Locate the cell with the specified text and output its [x, y] center coordinate. 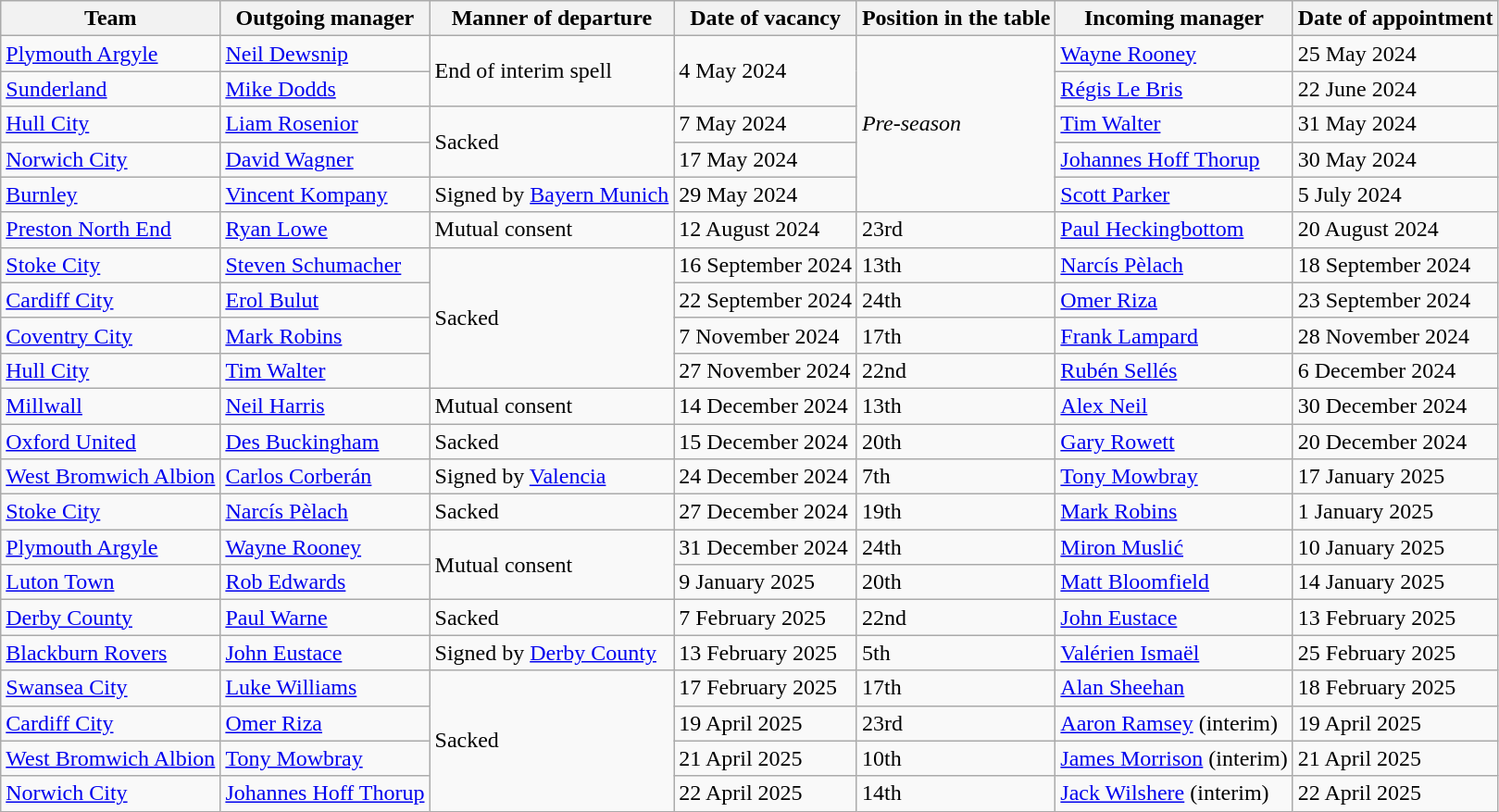
Frank Lampard [1174, 335]
30 May 2024 [1395, 159]
24 December 2024 [766, 477]
Neil Harris [325, 406]
7 May 2024 [766, 124]
Outgoing manager [325, 19]
Carlos Corberán [325, 477]
27 November 2024 [766, 370]
17 February 2025 [766, 688]
14 January 2025 [1395, 582]
29 May 2024 [766, 194]
Date of vacancy [766, 19]
7 February 2025 [766, 618]
Liam Rosenior [325, 124]
4 May 2024 [766, 71]
17 January 2025 [1395, 477]
Pre-season [956, 124]
Sunderland [111, 89]
10 January 2025 [1395, 547]
Rob Edwards [325, 582]
Steven Schumacher [325, 265]
23 September 2024 [1395, 300]
Position in the table [956, 19]
1 January 2025 [1395, 512]
Erol Bulut [325, 300]
End of interim spell [552, 71]
James Morrison (interim) [1174, 758]
Signed by Derby County [552, 653]
22 June 2024 [1395, 89]
5 July 2024 [1395, 194]
Ryan Lowe [325, 230]
Scott Parker [1174, 194]
14th [956, 793]
Date of appointment [1395, 19]
Gary Rowett [1174, 442]
18 September 2024 [1395, 265]
7 November 2024 [766, 335]
Preston North End [111, 230]
25 May 2024 [1395, 54]
David Wagner [325, 159]
20 August 2024 [1395, 230]
Jack Wilshere (interim) [1174, 793]
Miron Muslić [1174, 547]
Paul Warne [325, 618]
7th [956, 477]
5th [956, 653]
Millwall [111, 406]
Incoming manager [1174, 19]
27 December 2024 [766, 512]
Derby County [111, 618]
31 May 2024 [1395, 124]
31 December 2024 [766, 547]
6 December 2024 [1395, 370]
Des Buckingham [325, 442]
Alan Sheehan [1174, 688]
Signed by Bayern Munich [552, 194]
17 May 2024 [766, 159]
Blackburn Rovers [111, 653]
Vincent Kompany [325, 194]
Rubén Sellés [1174, 370]
Matt Bloomfield [1174, 582]
Team [111, 19]
Mike Dodds [325, 89]
Aaron Ramsey (interim) [1174, 723]
Signed by Valencia [552, 477]
19th [956, 512]
Valérien Ismaël [1174, 653]
30 December 2024 [1395, 406]
15 December 2024 [766, 442]
Régis Le Bris [1174, 89]
Paul Heckingbottom [1174, 230]
Luton Town [111, 582]
28 November 2024 [1395, 335]
10th [956, 758]
Manner of departure [552, 19]
18 February 2025 [1395, 688]
22 September 2024 [766, 300]
20 December 2024 [1395, 442]
Neil Dewsnip [325, 54]
Swansea City [111, 688]
Burnley [111, 194]
12 August 2024 [766, 230]
14 December 2024 [766, 406]
Alex Neil [1174, 406]
9 January 2025 [766, 582]
Luke Williams [325, 688]
25 February 2025 [1395, 653]
16 September 2024 [766, 265]
Coventry City [111, 335]
Oxford United [111, 442]
